For the text-containing cell, return its midpoint in [X, Y] coordinate format. 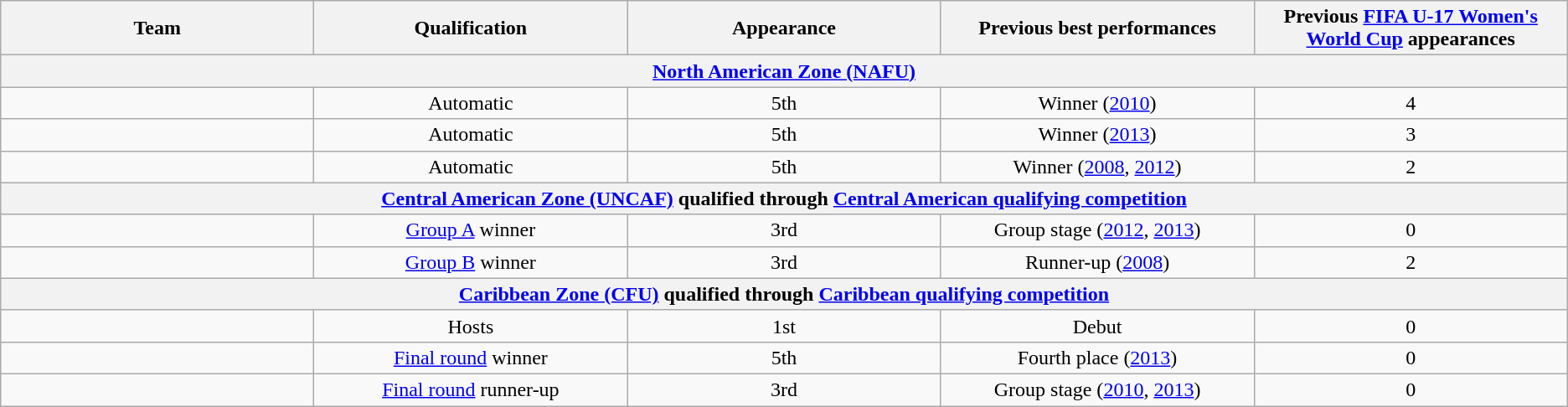
Final round winner [471, 358]
4 [1411, 103]
3 [1411, 135]
Fourth place (2013) [1097, 358]
Group stage (2012, 2013) [1097, 230]
Runner-up (2008) [1097, 262]
Group B winner [471, 262]
Previous FIFA U-17 Women's World Cup appearances [1411, 28]
Hosts [471, 326]
Central American Zone (UNCAF) qualified through Central American qualifying competition [784, 198]
1st [784, 326]
Winner (2010) [1097, 103]
Winner (2013) [1097, 135]
Qualification [471, 28]
Caribbean Zone (CFU) qualified through Caribbean qualifying competition [784, 294]
Final round runner-up [471, 389]
North American Zone (NAFU) [784, 71]
Group A winner [471, 230]
Debut [1097, 326]
Winner (2008, 2012) [1097, 167]
Group stage (2010, 2013) [1097, 389]
Previous best performances [1097, 28]
Team [157, 28]
Appearance [784, 28]
